Output the [x, y] coordinate of the center of the cell containing the given text.  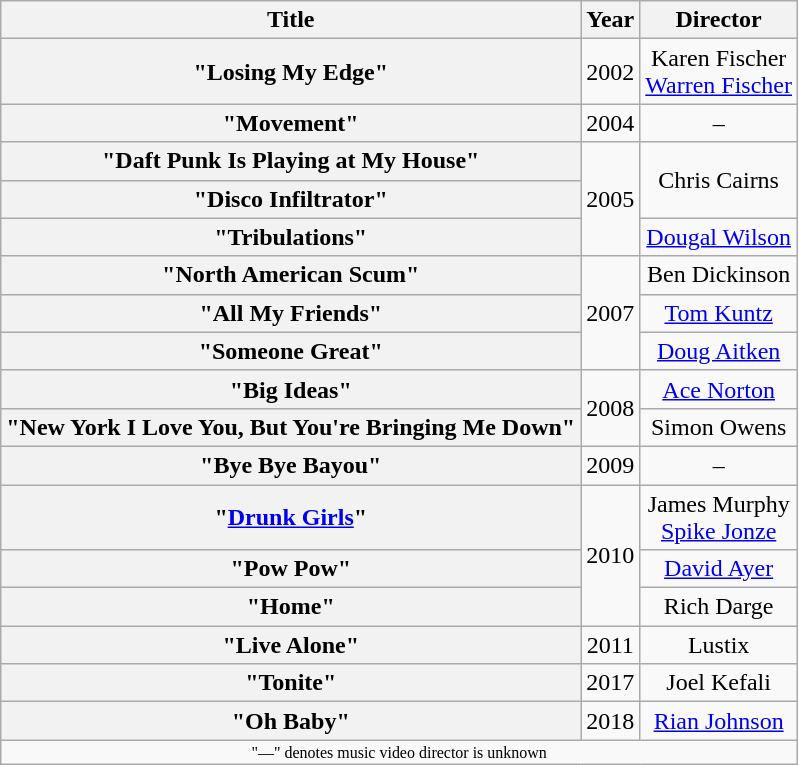
Dougal Wilson [719, 237]
Ace Norton [719, 389]
Rian Johnson [719, 721]
Ben Dickinson [719, 275]
2010 [610, 554]
"Movement" [291, 123]
Doug Aitken [719, 351]
Tom Kuntz [719, 313]
Karen FischerWarren Fischer [719, 72]
"Bye Bye Bayou" [291, 465]
"—" denotes music video director is unknown [400, 752]
2007 [610, 313]
"Daft Punk Is Playing at My House" [291, 161]
"Losing My Edge" [291, 72]
Simon Owens [719, 427]
Rich Darge [719, 607]
James MurphySpike Jonze [719, 516]
"Drunk Girls" [291, 516]
"Live Alone" [291, 645]
2005 [610, 199]
Title [291, 20]
"Someone Great" [291, 351]
2018 [610, 721]
"Tribulations" [291, 237]
"All My Friends" [291, 313]
2004 [610, 123]
"Oh Baby" [291, 721]
"Pow Pow" [291, 569]
2009 [610, 465]
Joel Kefali [719, 683]
2008 [610, 408]
2011 [610, 645]
Director [719, 20]
David Ayer [719, 569]
2017 [610, 683]
"Home" [291, 607]
"New York I Love You, But You're Bringing Me Down" [291, 427]
2002 [610, 72]
"North American Scum" [291, 275]
"Tonite" [291, 683]
"Big Ideas" [291, 389]
Chris Cairns [719, 180]
Lustix [719, 645]
"Disco Infiltrator" [291, 199]
Year [610, 20]
